Return the [x, y] coordinate for the center point of the cell that contains the specified text.  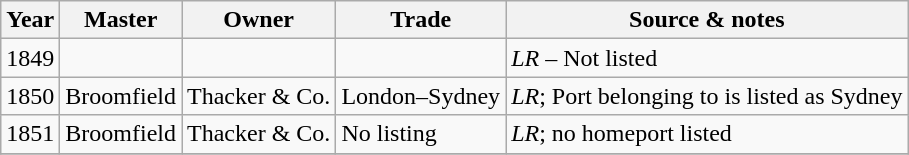
LR – Not listed [707, 58]
LR; no homeport listed [707, 134]
Trade [421, 20]
Owner [259, 20]
LR; Port belonging to is listed as Sydney [707, 96]
London–Sydney [421, 96]
1849 [30, 58]
Year [30, 20]
1850 [30, 96]
Master [121, 20]
1851 [30, 134]
Source & notes [707, 20]
No listing [421, 134]
